Locate the cell with the specified text and output its (x, y) center coordinate. 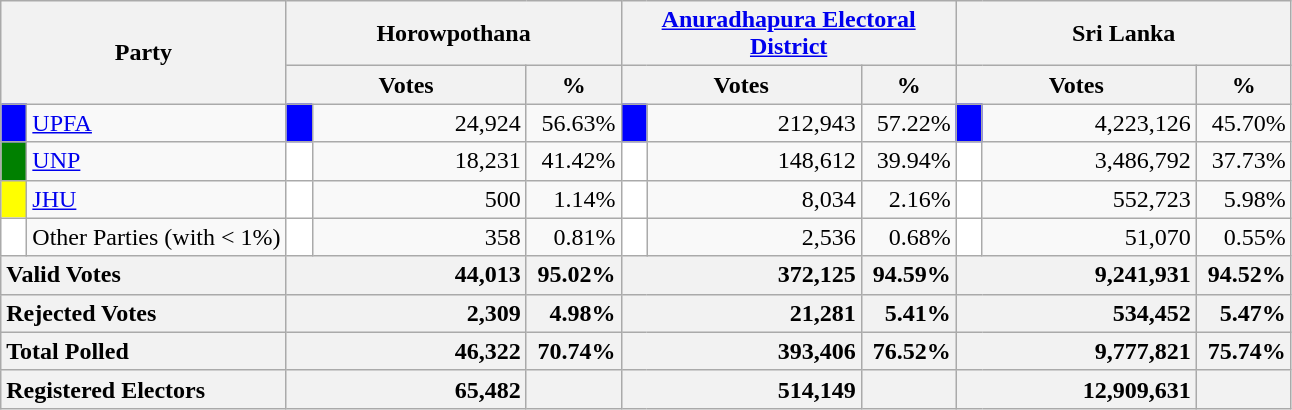
Party (144, 52)
39.94% (908, 161)
Anuradhapura Electoral District (788, 34)
57.22% (908, 123)
0.68% (908, 237)
UNP (156, 161)
2,536 (754, 237)
5.98% (1244, 199)
12,909,631 (1076, 389)
65,482 (406, 389)
372,125 (741, 275)
18,231 (419, 161)
552,723 (1089, 199)
514,149 (741, 389)
358 (419, 237)
4.98% (574, 313)
45.70% (1244, 123)
Rejected Votes (144, 313)
8,034 (754, 199)
393,406 (741, 351)
94.59% (908, 275)
Valid Votes (144, 275)
JHU (156, 199)
0.55% (1244, 237)
4,223,126 (1089, 123)
5.41% (908, 313)
UPFA (156, 123)
148,612 (754, 161)
534,452 (1076, 313)
9,777,821 (1076, 351)
76.52% (908, 351)
Horowpothana (454, 34)
5.47% (1244, 313)
9,241,931 (1076, 275)
1.14% (574, 199)
Registered Electors (144, 389)
75.74% (1244, 351)
21,281 (741, 313)
0.81% (574, 237)
Other Parties (with < 1%) (156, 237)
56.63% (574, 123)
70.74% (574, 351)
Sri Lanka (1124, 34)
94.52% (1244, 275)
2,309 (406, 313)
95.02% (574, 275)
37.73% (1244, 161)
Total Polled (144, 351)
3,486,792 (1089, 161)
24,924 (419, 123)
2.16% (908, 199)
41.42% (574, 161)
212,943 (754, 123)
51,070 (1089, 237)
500 (419, 199)
44,013 (406, 275)
46,322 (406, 351)
